Find where the given text appears and provide that cell's center as (x, y) coordinate. 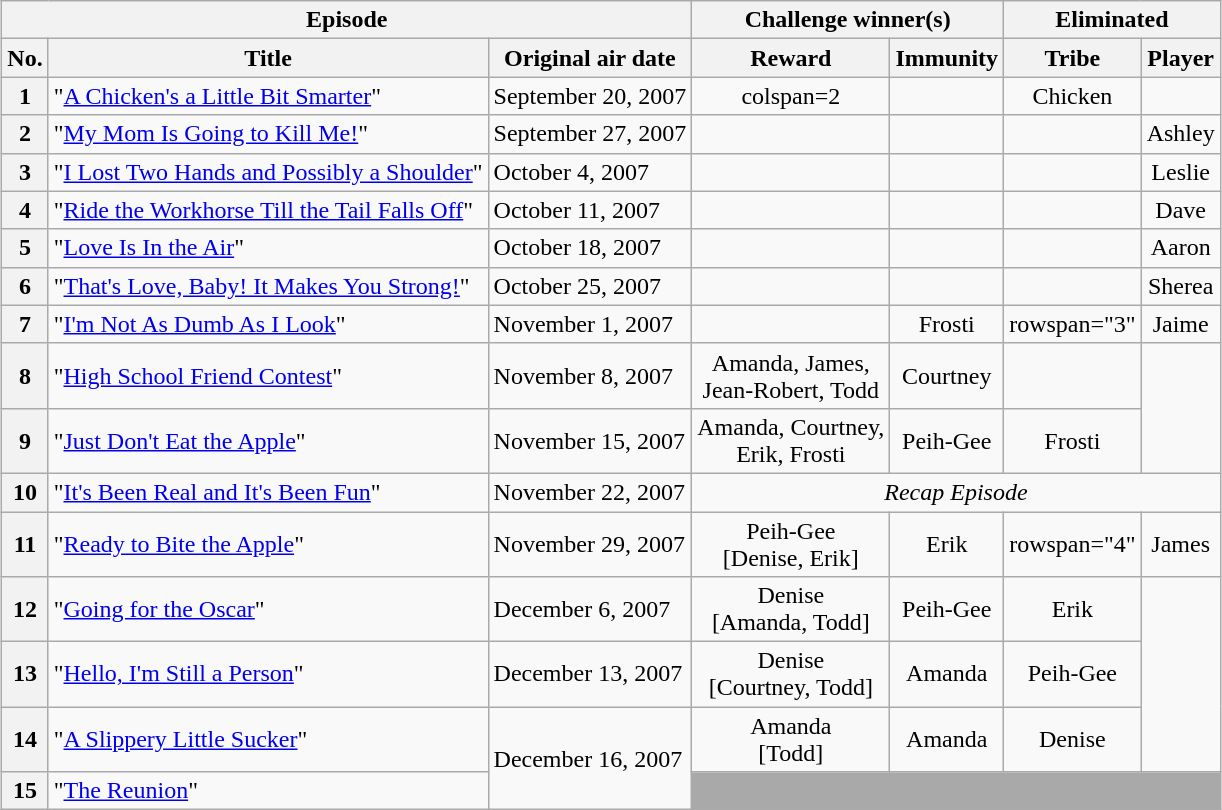
No. (25, 58)
Episode (347, 20)
Reward (791, 58)
Ashley (1180, 134)
Amanda[Todd] (791, 740)
Dave (1180, 210)
Sherea (1180, 286)
"Love Is In the Air" (268, 248)
6 (25, 286)
8 (25, 376)
"That's Love, Baby! It Makes You Strong!" (268, 286)
Denise[Courtney, Todd] (791, 674)
"It's Been Real and It's Been Fun" (268, 492)
"Hello, I'm Still a Person" (268, 674)
4 (25, 210)
"High School Friend Contest" (268, 376)
Leslie (1180, 172)
14 (25, 740)
Original air date (590, 58)
"Just Don't Eat the Apple" (268, 440)
Chicken (1073, 96)
December 6, 2007 (590, 610)
15 (25, 791)
"A Slippery Little Sucker" (268, 740)
Recap Episode (956, 492)
October 4, 2007 (590, 172)
Tribe (1073, 58)
James (1180, 544)
7 (25, 324)
Denise (1073, 740)
"My Mom Is Going to Kill Me!" (268, 134)
Amanda, James,Jean-Robert, Todd (791, 376)
Player (1180, 58)
rowspan="4" (1073, 544)
November 22, 2007 (590, 492)
September 20, 2007 (590, 96)
Title (268, 58)
colspan=2 (791, 96)
Courtney (947, 376)
"The Reunion" (268, 791)
November 15, 2007 (590, 440)
October 18, 2007 (590, 248)
5 (25, 248)
November 29, 2007 (590, 544)
December 13, 2007 (590, 674)
"Ready to Bite the Apple" (268, 544)
"Going for the Oscar" (268, 610)
November 8, 2007 (590, 376)
Denise[Amanda, Todd] (791, 610)
13 (25, 674)
September 27, 2007 (590, 134)
Jaime (1180, 324)
Amanda, Courtney,Erik, Frosti (791, 440)
"Ride the Workhorse Till the Tail Falls Off" (268, 210)
"I Lost Two Hands and Possibly a Shoulder" (268, 172)
Aaron (1180, 248)
"I'm Not As Dumb As I Look" (268, 324)
11 (25, 544)
2 (25, 134)
3 (25, 172)
November 1, 2007 (590, 324)
Immunity (947, 58)
October 25, 2007 (590, 286)
1 (25, 96)
Challenge winner(s) (848, 20)
October 11, 2007 (590, 210)
9 (25, 440)
Peih-Gee[Denise, Erik] (791, 544)
rowspan="3" (1073, 324)
"A Chicken's a Little Bit Smarter" (268, 96)
10 (25, 492)
Eliminated (1112, 20)
12 (25, 610)
December 16, 2007 (590, 758)
